Search for the cell housing the specified text and yield its [x, y] center coordinate. 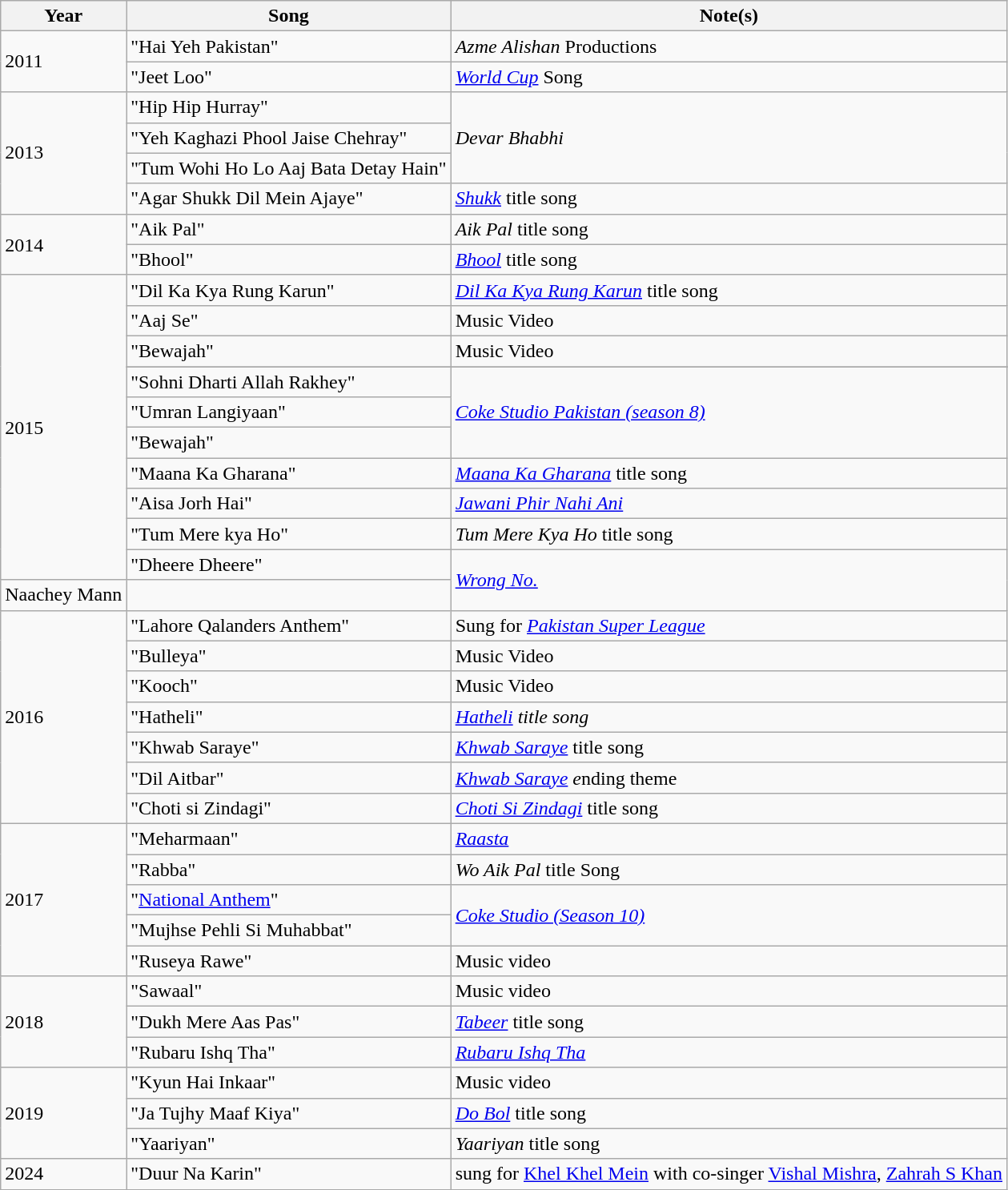
2019 [64, 1113]
"Duur Na Karin" [288, 1174]
"Tum Wohi Ho Lo Aaj Bata Detay Hain" [288, 168]
Khwab Saraye title song [729, 747]
Choti Si Zindagi title song [729, 808]
Shukk title song [729, 199]
Bhool title song [729, 259]
Aik Pal title song [729, 229]
"Mujhse Pehli Si Muhabbat" [288, 931]
"Dukh Mere Aas Pas" [288, 1022]
"Khwab Saraye" [288, 747]
Note(s) [729, 16]
Song [288, 16]
"Aaj Se" [288, 320]
Azme Alishan Productions [729, 46]
"Kooch" [288, 686]
Yaariyan title song [729, 1144]
"Kyun Hai Inkaar" [288, 1083]
"Hai Yeh Pakistan" [288, 46]
"Rabba" [288, 869]
Coke Studio Pakistan (season 8) [729, 412]
"Maana Ka Gharana" [288, 473]
World Cup Song [729, 77]
"Ruseya Rawe" [288, 961]
Tabeer title song [729, 1022]
Year [64, 16]
Devar Bhabhi [729, 138]
"Meharmaan" [288, 838]
"Jeet Loo" [288, 77]
2018 [64, 1022]
2017 [64, 899]
"Bhool" [288, 259]
"Aik Pal" [288, 229]
"Dil Ka Kya Rung Karun" [288, 290]
Rubaru Ishq Tha [729, 1052]
"Ja Tujhy Maaf Kiya" [288, 1113]
2013 [64, 153]
Jawani Phir Nahi Ani [729, 504]
Wo Aik Pal title Song [729, 869]
"Bulleya" [288, 656]
Do Bol title song [729, 1113]
2016 [64, 717]
Naachey Mann [64, 595]
"Hatheli" [288, 717]
Coke Studio (Season 10) [729, 915]
"Yaariyan" [288, 1144]
"Choti si Zindagi" [288, 808]
"Lahore Qalanders Anthem" [288, 625]
"Umran Langiyaan" [288, 412]
"Sawaal" [288, 991]
Khwab Saraye ending theme [729, 778]
2015 [64, 428]
Dil Ka Kya Rung Karun title song [729, 290]
2011 [64, 62]
Sung for Pakistan Super League [729, 625]
"Hip Hip Hurray" [288, 107]
"Agar Shukk Dil Mein Ajaye" [288, 199]
2024 [64, 1174]
Wrong No. [729, 580]
Maana Ka Gharana title song [729, 473]
Tum Mere Kya Ho title song [729, 534]
"Dil Aitbar" [288, 778]
Raasta [729, 838]
Hatheli title song [729, 717]
"Aisa Jorh Hai" [288, 504]
2014 [64, 244]
"Yeh Kaghazi Phool Jaise Chehray" [288, 138]
sung for Khel Khel Mein with co-singer Vishal Mishra, Zahrah S Khan [729, 1174]
"Dheere Dheere" [288, 565]
"Sohni Dharti Allah Rakhey" [288, 382]
"National Anthem" [288, 900]
"Tum Mere kya Ho" [288, 534]
"Rubaru Ishq Tha" [288, 1052]
